Provide the (x, y) coordinate of the cell's center where the given text is located.  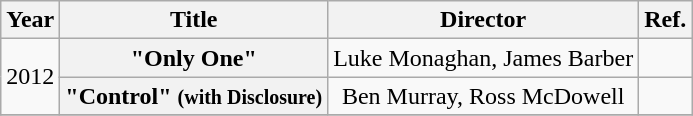
"Control" (with Disclosure) (194, 96)
Luke Monaghan, James Barber (484, 58)
Ben Murray, Ross McDowell (484, 96)
Title (194, 20)
"Only One" (194, 58)
Ref. (666, 20)
2012 (30, 77)
Director (484, 20)
Year (30, 20)
